Search for the cell housing the specified text and yield its (X, Y) center coordinate. 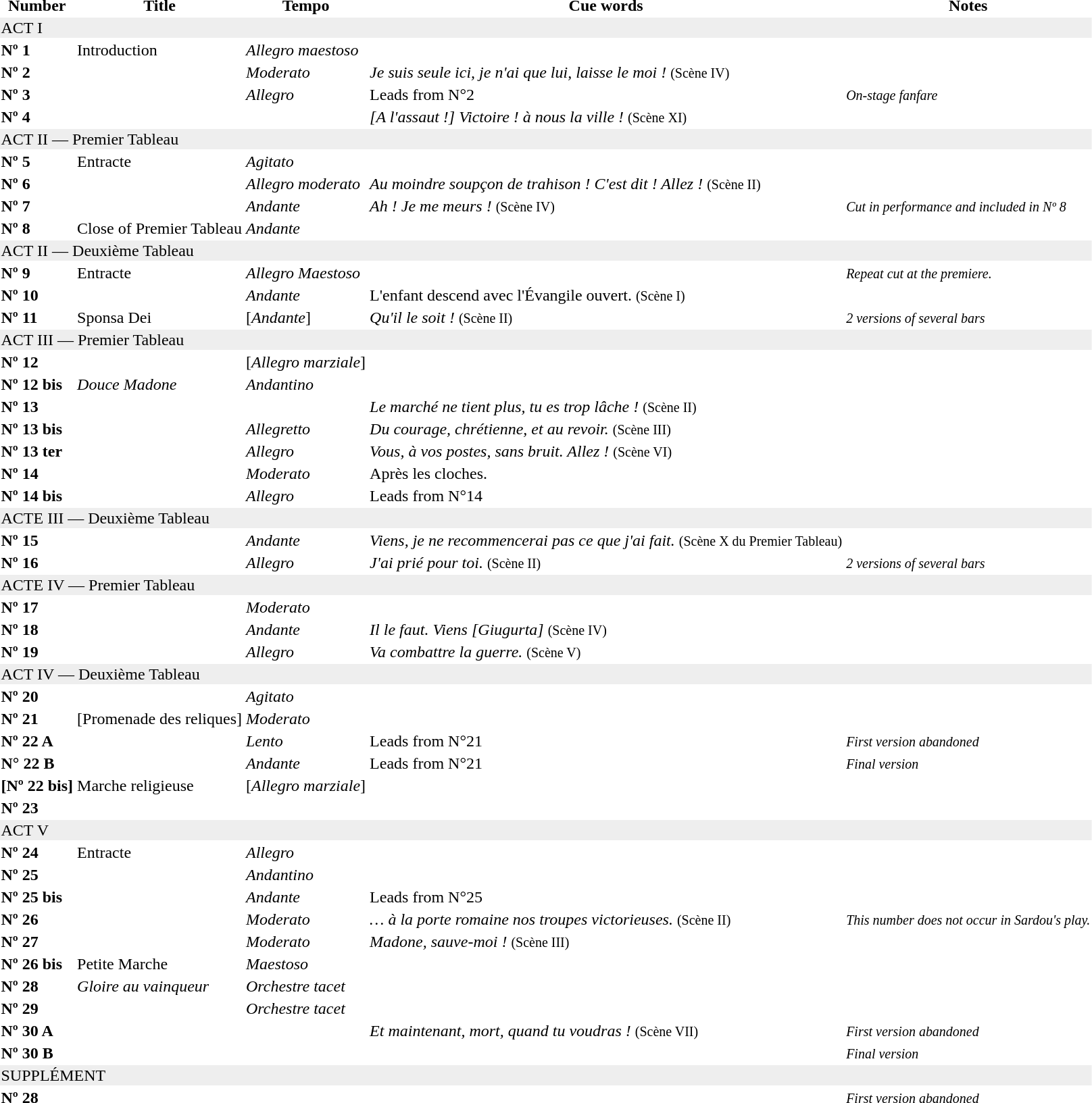
Viens, je ne recommencerai pas ce que j'ai fait. (Scène X du Premier Tableau) (606, 540)
Et maintenant, mort, quand tu voudras ! (Scène VII) (606, 1031)
Nº 2 (37, 72)
Marche religieuse (159, 786)
ACTE IV — Premier Tableau (546, 585)
Il le faut. Viens [Giugurta] (Scène IV) (606, 630)
Nº 27 (37, 942)
Nº 26 bis (37, 964)
Nº 28 (37, 986)
Au moindre soupçon de trahison ! C'est dit ! Allez ! (Scène II) (606, 184)
ACT III — Premier Tableau (546, 340)
Je suis seule ici, je n'ai que lui, laisse le moi ! (Scène IV) (606, 72)
Nº 26 (37, 919)
Nº 9 (37, 273)
Repeat cut at the premiere. (968, 273)
Du courage, chrétienne, et au revoir. (Scène III) (606, 429)
Nº 14 (37, 473)
Nº 10 (37, 295)
N° 22 B (37, 763)
L'enfant descend avec l'Évangile ouvert. (Scène I) (606, 295)
Nº 15 (37, 540)
Introduction (159, 50)
Qu'il le soit ! (Scène II) (606, 317)
Nº 11 (37, 317)
Madone, sauve-moi ! (Scène III) (606, 942)
ACT II — Premier Tableau (546, 139)
SUPPLÉMENT (546, 1075)
Nº 8 (37, 228)
Va combattre la guerre. (Scène V) (606, 652)
Douce Madone (159, 384)
Leads from N°2 (606, 95)
Nº 23 (37, 808)
Nº 4 (37, 117)
J'ai prié pour toi. (Scène II) (606, 563)
Allegro Maestoso (306, 273)
Nº 12 bis (37, 384)
Nº 12 (37, 362)
ACT II — Deuxième Tableau (546, 251)
Le marché ne tient plus, tu es trop lâche ! (Scène II) (606, 407)
Après les cloches. (606, 473)
Leads from N°14 (606, 496)
Nº 3 (37, 95)
Cut in performance and included in Nº 8 (968, 206)
Nº 30 A (37, 1031)
[Nº 22 bis] (37, 786)
Nº 17 (37, 607)
Nº 25 bis (37, 897)
Nº 30 B (37, 1053)
[Andante] (306, 317)
Nº 20 (37, 696)
Nº 19 (37, 652)
Vous, à vos postes, sans bruit. Allez ! (Scène VI) (606, 451)
… à la porte romaine nos troupes victorieuses. (Scène II) (606, 919)
On-stage fanfare (968, 95)
Nº 5 (37, 161)
Lento (306, 741)
ACTE III — Deuxième Tableau (546, 518)
Nº 22 A (37, 741)
Nº 1 (37, 50)
Nº 7 (37, 206)
Allegro maestoso (306, 50)
Petite Marche (159, 964)
Nº 13 ter (37, 451)
Nº 13 (37, 407)
ACT I (546, 28)
Ah ! Je me meurs ! (Scène IV) (606, 206)
Nº 21 (37, 719)
Nº 18 (37, 630)
Allegretto (306, 429)
Nº 25 (37, 875)
Nº 6 (37, 184)
This number does not occur in Sardou's play. (968, 919)
ACT V (546, 830)
Nº 13 bis (37, 429)
Sponsa Dei (159, 317)
Nº 14 bis (37, 496)
Gloire au vainqueur (159, 986)
Nº 24 (37, 852)
Nº 16 (37, 563)
Maestoso (306, 964)
Leads from N°25 (606, 897)
ACT IV — Deuxième Tableau (546, 674)
Allegro moderato (306, 184)
Nº 29 (37, 1008)
Close of Premier Tableau (159, 228)
[Promenade des reliques] (159, 719)
[A l'assaut !] Victoire ! à nous la ville ! (Scène XI) (606, 117)
